Scan for the cell matching the given text and deliver its [x, y] coordinate at center. 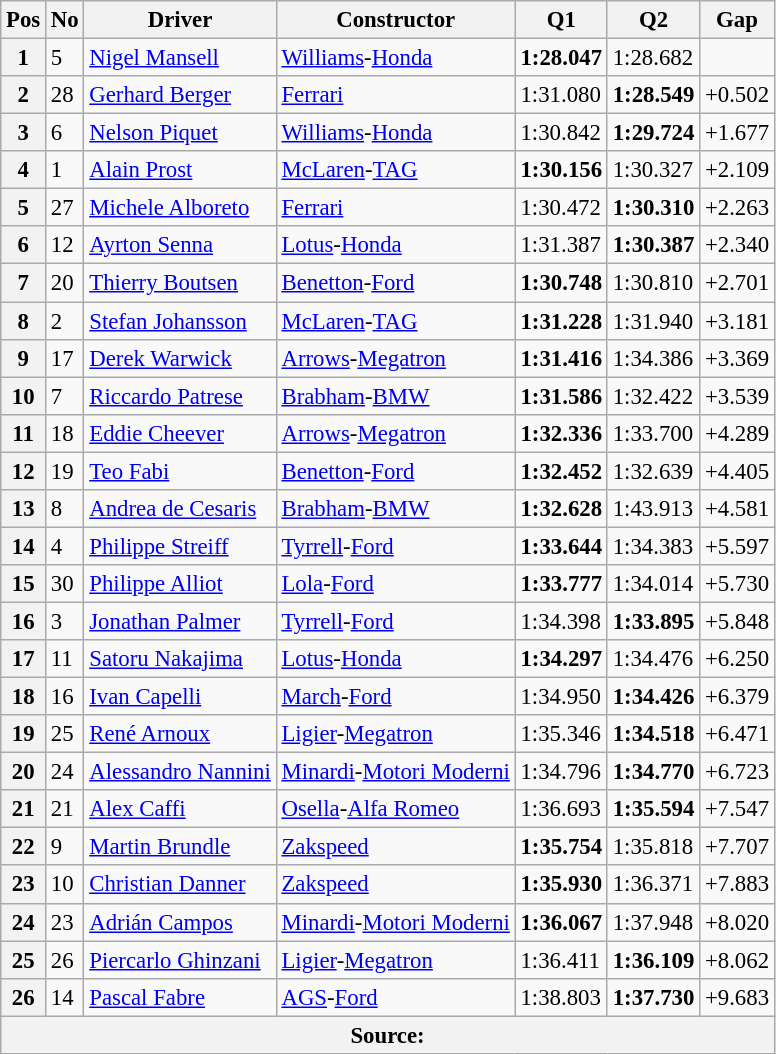
1:36.109 [653, 960]
1:36.693 [561, 809]
Derek Warwick [180, 358]
Andrea de Cesaris [180, 509]
Constructor [396, 20]
Piercarlo Ghinzani [180, 960]
March-Ford [396, 697]
1:31.416 [561, 358]
1:31.080 [561, 95]
+3.181 [738, 321]
Pos [24, 20]
1:31.940 [653, 321]
Gap [738, 20]
1:34.796 [561, 772]
Stefan Johansson [180, 321]
Jonathan Palmer [180, 621]
1:30.842 [561, 133]
+2.701 [738, 283]
1:34.383 [653, 546]
+4.405 [738, 471]
+6.379 [738, 697]
Lola-Ford [396, 584]
30 [65, 584]
+8.062 [738, 960]
+5.597 [738, 546]
Driver [180, 20]
1:34.770 [653, 772]
1:34.476 [653, 659]
1:30.748 [561, 283]
Nigel Mansell [180, 58]
1:34.014 [653, 584]
Adrián Campos [180, 922]
1:37.730 [653, 997]
+5.730 [738, 584]
+2.263 [738, 208]
1:32.452 [561, 471]
René Arnoux [180, 734]
1:34.398 [561, 621]
1:31.586 [561, 396]
Teo Fabi [180, 471]
1:30.310 [653, 208]
Source: [388, 1035]
1:31.387 [561, 245]
+2.109 [738, 170]
15 [24, 584]
Pascal Fabre [180, 997]
13 [24, 509]
1:28.682 [653, 58]
+4.581 [738, 509]
Gerhard Berger [180, 95]
+6.723 [738, 772]
1:36.067 [561, 922]
1:36.371 [653, 885]
Osella-Alfa Romeo [396, 809]
1:30.387 [653, 245]
1:35.930 [561, 885]
1:34.518 [653, 734]
1:35.594 [653, 809]
1:32.628 [561, 509]
Martin Brundle [180, 847]
+3.369 [738, 358]
+4.289 [738, 433]
Nelson Piquet [180, 133]
Christian Danner [180, 885]
Eddie Cheever [180, 433]
+7.883 [738, 885]
+6.471 [738, 734]
1:33.644 [561, 546]
+7.547 [738, 809]
+8.020 [738, 922]
Philippe Alliot [180, 584]
Philippe Streiff [180, 546]
+7.707 [738, 847]
+6.250 [738, 659]
Thierry Boutsen [180, 283]
Riccardo Patrese [180, 396]
1:34.386 [653, 358]
1:35.754 [561, 847]
28 [65, 95]
1:28.549 [653, 95]
1:34.297 [561, 659]
1:31.228 [561, 321]
+2.340 [738, 245]
1:29.724 [653, 133]
+5.848 [738, 621]
Alain Prost [180, 170]
1:32.422 [653, 396]
1:32.336 [561, 433]
Michele Alboreto [180, 208]
Ayrton Senna [180, 245]
1:33.777 [561, 584]
27 [65, 208]
Alex Caffi [180, 809]
1:30.156 [561, 170]
1:38.803 [561, 997]
1:30.810 [653, 283]
Alessandro Nannini [180, 772]
No [65, 20]
1:36.411 [561, 960]
1:35.818 [653, 847]
1:35.346 [561, 734]
Q2 [653, 20]
Ivan Capelli [180, 697]
AGS-Ford [396, 997]
22 [24, 847]
1:33.700 [653, 433]
1:30.472 [561, 208]
Q1 [561, 20]
Satoru Nakajima [180, 659]
1:34.426 [653, 697]
1:33.895 [653, 621]
1:30.327 [653, 170]
+1.677 [738, 133]
+3.539 [738, 396]
1:28.047 [561, 58]
1:32.639 [653, 471]
+9.683 [738, 997]
+0.502 [738, 95]
1:34.950 [561, 697]
1:37.948 [653, 922]
1:43.913 [653, 509]
